Locate the cell with the specified text and output its [X, Y] center coordinate. 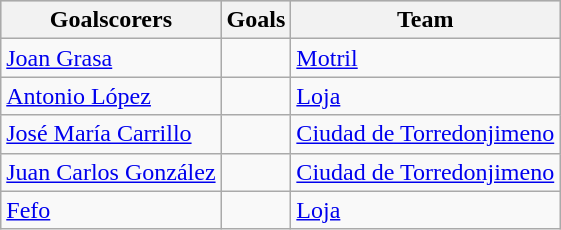
José María Carrillo [111, 134]
Motril [426, 58]
Fefo [111, 210]
Juan Carlos González [111, 172]
Joan Grasa [111, 58]
Goals [256, 20]
Team [426, 20]
Antonio López [111, 96]
Goalscorers [111, 20]
